Locate the cell with the specified text and output its [x, y] center coordinate. 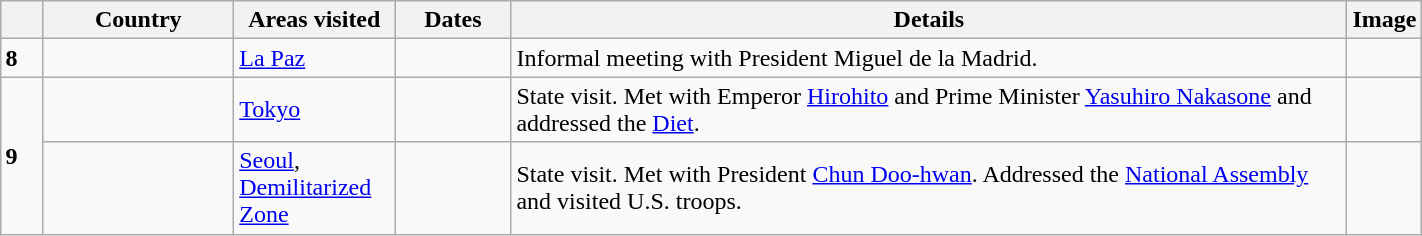
Informal meeting with President Miguel de la Madrid. [929, 58]
Country [138, 20]
8 [22, 58]
Dates [453, 20]
Details [929, 20]
State visit. Met with Emperor Hirohito and Prime Minister Yasuhiro Nakasone and addressed the Diet. [929, 110]
State visit. Met with President Chun Doo-hwan. Addressed the National Assembly and visited U.S. troops. [929, 188]
La Paz [314, 58]
Areas visited [314, 20]
Image [1384, 20]
Tokyo [314, 110]
Seoul,Demilitarized Zone [314, 188]
9 [22, 156]
